Locate the cell with the specified text and output its (X, Y) center coordinate. 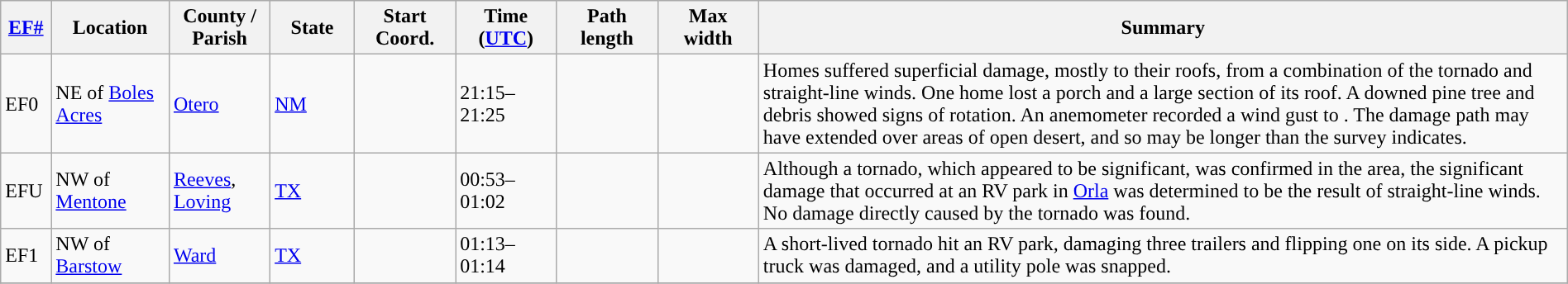
Summary (1163, 28)
00:53–01:02 (506, 191)
NM (313, 104)
County / Parish (219, 28)
NW of Mentone (111, 191)
NW of Barstow (111, 256)
EF0 (26, 104)
EF1 (26, 256)
21:15–21:25 (506, 104)
Path length (607, 28)
EFU (26, 191)
01:13–01:14 (506, 256)
Location (111, 28)
Time (UTC) (506, 28)
NE of Boles Acres (111, 104)
Start Coord. (404, 28)
Max width (708, 28)
Reeves, Loving (219, 191)
Ward (219, 256)
EF# (26, 28)
State (313, 28)
Otero (219, 104)
